From the cell containing the given text, extract its center point as (X, Y) coordinate. 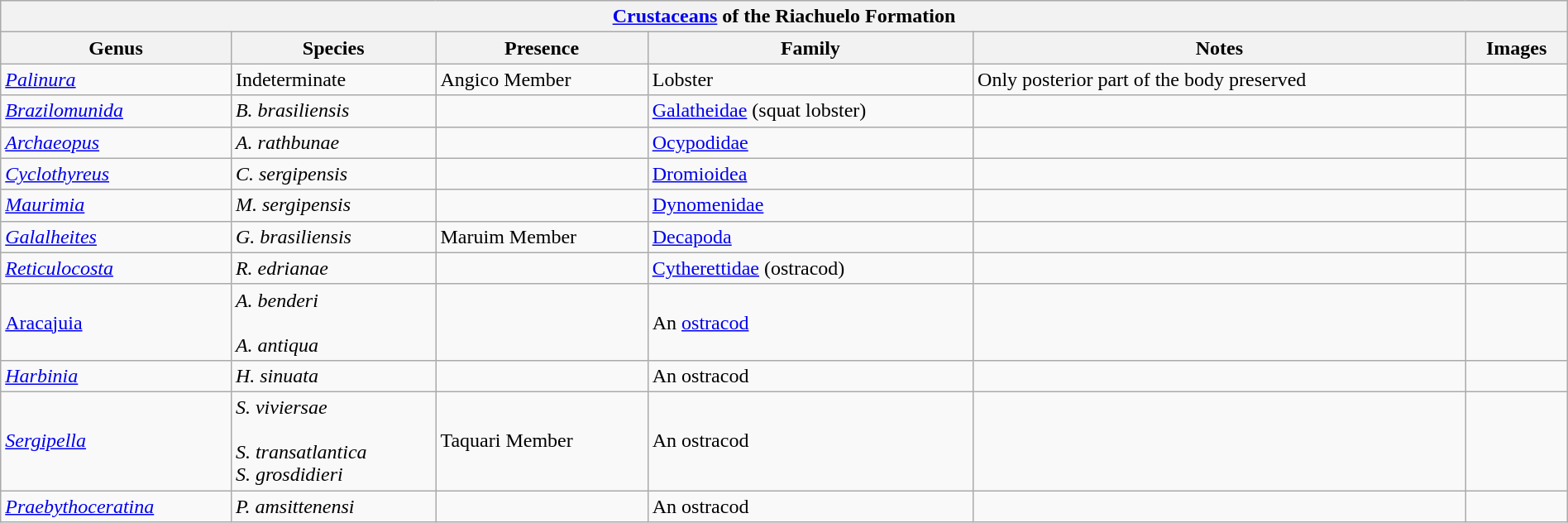
C. sergipensis (333, 174)
M. sergipensis (333, 205)
Images (1517, 48)
Crustaceans of the Riachuelo Formation (784, 17)
Indeterminate (333, 79)
Presence (542, 48)
Genus (116, 48)
Archaeopus (116, 142)
Maruim Member (542, 237)
Cyclothyreus (116, 174)
Palinura (116, 79)
Decapoda (810, 237)
H. sinuata (333, 376)
Notes (1220, 48)
Lobster (810, 79)
R. edrianae (333, 268)
A. benderiA. antiqua (333, 322)
Species (333, 48)
Reticulocosta (116, 268)
Only posterior part of the body preserved (1220, 79)
G. brasiliensis (333, 237)
Dynomenidae (810, 205)
Family (810, 48)
Ocypodidae (810, 142)
Angico Member (542, 79)
S. viviersaeS. transatlantica S. grosdidieri (333, 440)
P. amsittenensi (333, 506)
Aracajuia (116, 322)
Brazilomunida (116, 111)
Galatheidae (squat lobster) (810, 111)
Cytherettidae (ostracod) (810, 268)
B. brasiliensis (333, 111)
Dromioidea (810, 174)
Sergipella (116, 440)
Harbinia (116, 376)
A. rathbunae (333, 142)
Taquari Member (542, 440)
Maurimia (116, 205)
Galalheites (116, 237)
Praebythoceratina (116, 506)
